For the text-containing cell, return its midpoint in [x, y] coordinate format. 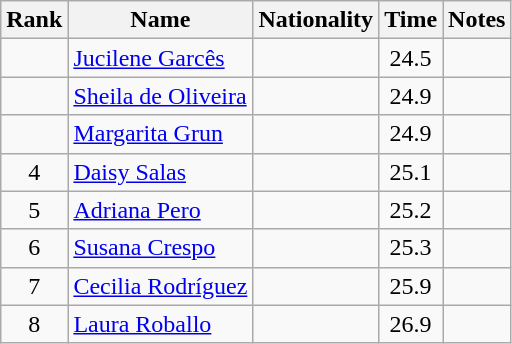
8 [34, 324]
Time [411, 20]
Notes [477, 20]
25.3 [411, 248]
7 [34, 286]
Adriana Pero [160, 210]
Name [160, 20]
6 [34, 248]
Laura Roballo [160, 324]
Sheila de Oliveira [160, 96]
25.1 [411, 172]
Jucilene Garcês [160, 58]
25.9 [411, 286]
Daisy Salas [160, 172]
Nationality [316, 20]
4 [34, 172]
Margarita Grun [160, 134]
25.2 [411, 210]
Rank [34, 20]
Susana Crespo [160, 248]
5 [34, 210]
24.5 [411, 58]
26.9 [411, 324]
Cecilia Rodríguez [160, 286]
